Detect which cell encompasses the target text, then output its (X, Y) center coordinate. 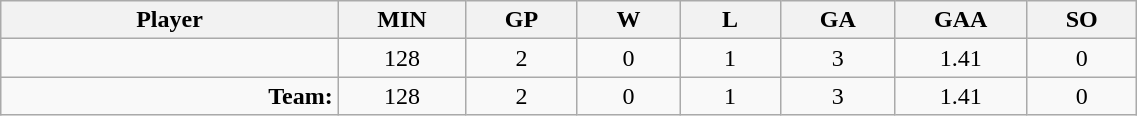
W (628, 20)
Team: (170, 96)
GA (838, 20)
SO (1081, 20)
MIN (402, 20)
GP (522, 20)
L (730, 20)
Player (170, 20)
GAA (961, 20)
